Extract the (x, y) coordinate from the center of the cell holding the provided text.  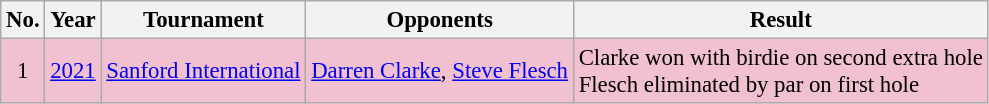
No. (23, 20)
Tournament (204, 20)
2021 (73, 72)
Darren Clarke, Steve Flesch (440, 72)
Opponents (440, 20)
Clarke won with birdie on second extra holeFlesch eliminated by par on first hole (780, 72)
Result (780, 20)
Year (73, 20)
1 (23, 72)
Sanford International (204, 72)
